For the text-containing cell, return its midpoint in (X, Y) coordinate format. 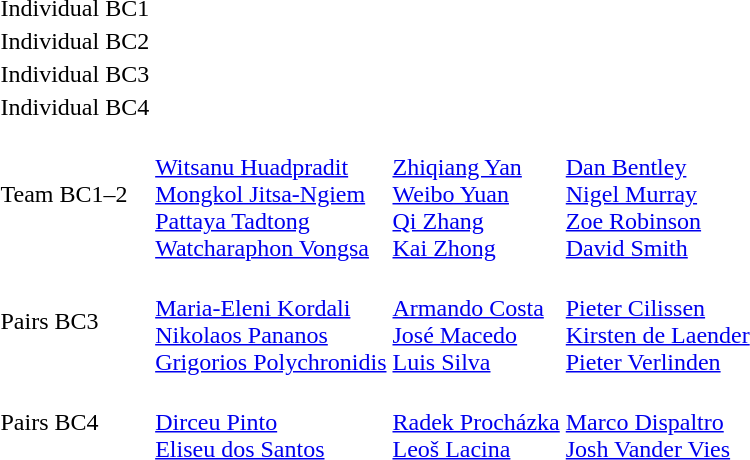
Witsanu HuadpraditMongkol Jitsa-NgiemPattaya TadtongWatcharaphon Vongsa (271, 194)
Armando CostaJosé MacedoLuis Silva (476, 322)
Zhiqiang YanWeibo YuanQi ZhangKai Zhong (476, 194)
Maria-Eleni KordaliNikolaos PananosGrigorios Polychronidis (271, 322)
